Pinpoint the cell where the given text exists, returning its (x, y) midpoint coordinate. 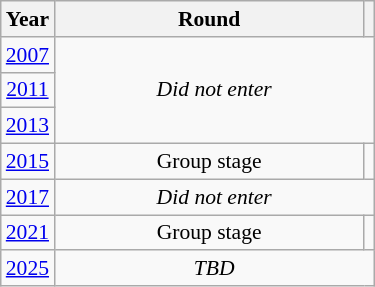
2015 (28, 162)
2021 (28, 233)
Year (28, 19)
2011 (28, 90)
Round (209, 19)
TBD (214, 269)
2025 (28, 269)
2017 (28, 197)
2013 (28, 126)
2007 (28, 55)
